Search for the cell housing the specified text and yield its (x, y) center coordinate. 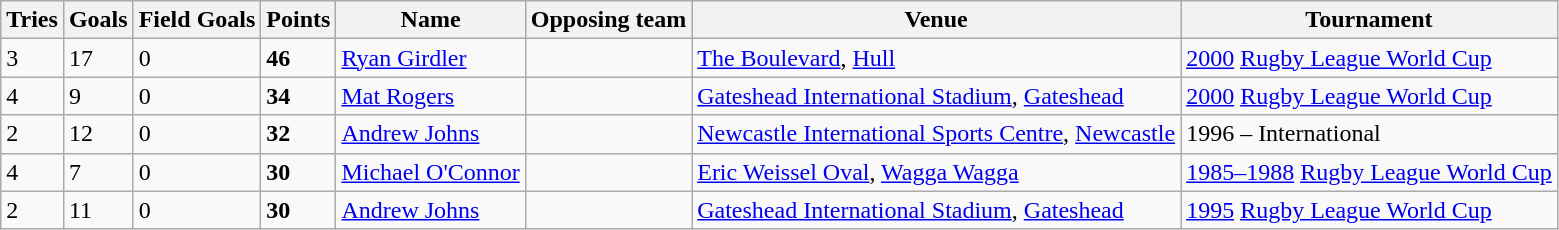
Field Goals (197, 20)
Tries (32, 20)
3 (32, 58)
1995 Rugby League World Cup (1370, 210)
Mat Rogers (430, 96)
Eric Weissel Oval, Wagga Wagga (936, 172)
11 (98, 210)
32 (298, 134)
Michael O'Connor (430, 172)
Tournament (1370, 20)
17 (98, 58)
1985–1988 Rugby League World Cup (1370, 172)
Goals (98, 20)
Newcastle International Sports Centre, Newcastle (936, 134)
Ryan Girdler (430, 58)
7 (98, 172)
9 (98, 96)
Opposing team (608, 20)
Venue (936, 20)
Name (430, 20)
The Boulevard, Hull (936, 58)
46 (298, 58)
1996 – International (1370, 134)
Points (298, 20)
12 (98, 134)
34 (298, 96)
